Provide the [X, Y] coordinate of the cell's center where the given text is located.  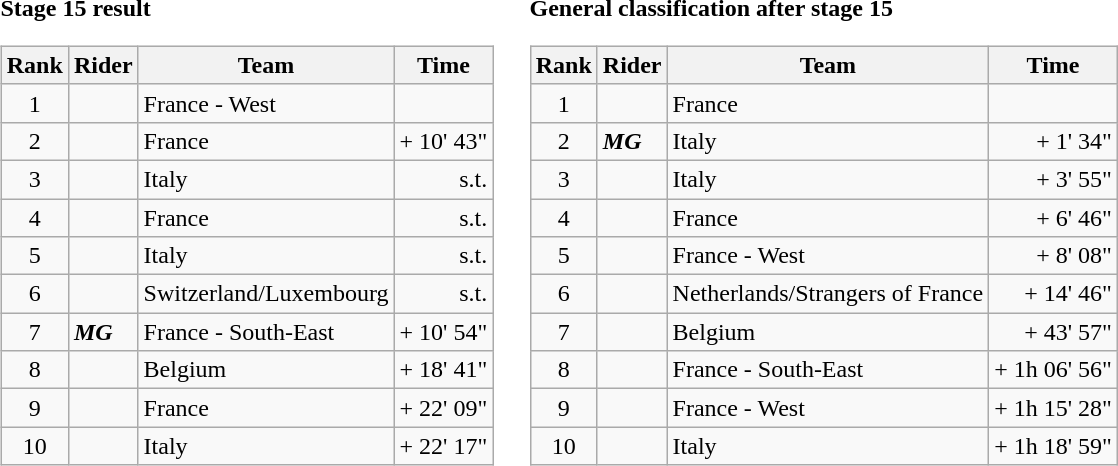
+ 18' 41" [444, 370]
+ 3' 55" [1054, 179]
+ 10' 43" [444, 141]
+ 22' 09" [444, 408]
+ 8' 08" [1054, 256]
+ 1' 34" [1054, 141]
Netherlands/Strangers of France [828, 294]
Switzerland/Luxembourg [266, 294]
+ 10' 54" [444, 332]
+ 14' 46" [1054, 294]
+ 6' 46" [1054, 217]
+ 43' 57" [1054, 332]
+ 1h 06' 56" [1054, 370]
+ 1h 18' 59" [1054, 446]
+ 22' 17" [444, 446]
+ 1h 15' 28" [1054, 408]
